Capture the cell that displays the provided text and extract its [x, y] central coordinate. 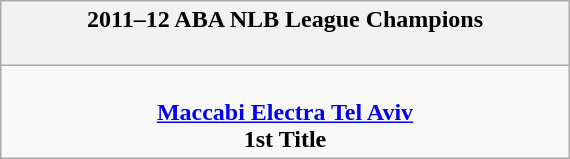
Maccabi Electra Tel Aviv1st Title [284, 112]
2011–12 ABA NLB League Champions [284, 34]
